Return (x, y) of the center of cell containing provided text 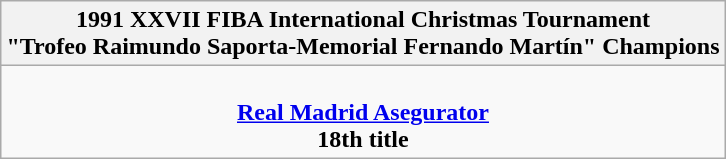
1991 XXVII FIBA International Christmas Tournament"Trofeo Raimundo Saporta-Memorial Fernando Martín" Champions (363, 34)
Real Madrid Asegurator18th title (363, 112)
